Pinpoint the cell where the given text exists, returning its [x, y] midpoint coordinate. 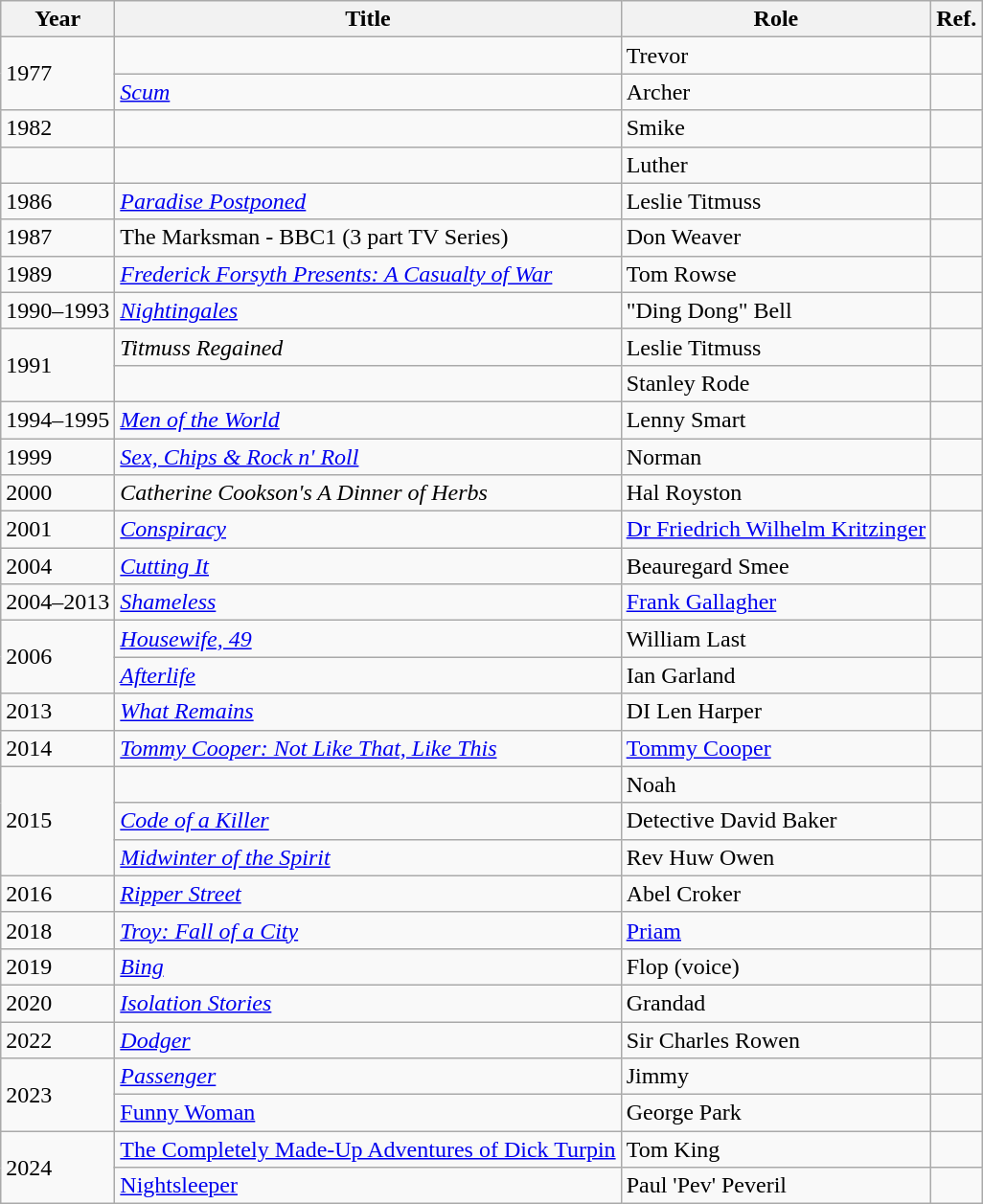
Lenny Smart [776, 420]
Nightingales [368, 310]
Dr Friedrich Wilhelm Kritzinger [776, 530]
Don Weaver [776, 238]
Tom Rowse [776, 274]
Stanley Rode [776, 383]
Sir Charles Rowen [776, 1039]
Flop (voice) [776, 966]
"Ding Dong" Bell [776, 310]
Abel Croker [776, 894]
2023 [57, 1095]
Bing [368, 966]
Catherine Cookson's A Dinner of Herbs [368, 493]
Trevor [776, 56]
What Remains [368, 712]
The Completely Made-Up Adventures of Dick Turpin [368, 1149]
Norman [776, 457]
Title [368, 19]
1989 [57, 274]
Tommy Cooper [776, 748]
George Park [776, 1113]
Isolation Stories [368, 1003]
Ian Garland [776, 675]
Tommy Cooper: Not Like That, Like This [368, 748]
2020 [57, 1003]
2016 [57, 894]
2004–2013 [57, 602]
Dodger [368, 1039]
Sex, Chips & Rock n' Roll [368, 457]
Frederick Forsyth Presents: A Casualty of War [368, 274]
Hal Royston [776, 493]
Grandad [776, 1003]
2022 [57, 1039]
Archer [776, 92]
2014 [57, 748]
2001 [57, 530]
Titmuss Regained [368, 347]
1994–1995 [57, 420]
William Last [776, 639]
Smike [776, 128]
Troy: Fall of a City [368, 930]
Funny Woman [368, 1113]
2019 [57, 966]
Paradise Postponed [368, 201]
1990–1993 [57, 310]
Men of the World [368, 420]
Code of a Killer [368, 821]
Rev Huw Owen [776, 857]
Beauregard Smee [776, 566]
Year [57, 19]
Paul 'Pev' Peveril [776, 1186]
2006 [57, 657]
1977 [57, 74]
2018 [57, 930]
The Marksman - BBC1 (3 part TV Series) [368, 238]
2004 [57, 566]
DI Len Harper [776, 712]
Tom King [776, 1149]
1987 [57, 238]
Frank Gallagher [776, 602]
1999 [57, 457]
Conspiracy [368, 530]
Ripper Street [368, 894]
Afterlife [368, 675]
Jimmy [776, 1077]
Housewife, 49 [368, 639]
Role [776, 19]
2000 [57, 493]
Passenger [368, 1077]
Shameless [368, 602]
Detective David Baker [776, 821]
Scum [368, 92]
Noah [776, 784]
Midwinter of the Spirit [368, 857]
1982 [57, 128]
1986 [57, 201]
Cutting It [368, 566]
2024 [57, 1168]
1991 [57, 365]
Priam [776, 930]
2013 [57, 712]
Luther [776, 165]
Nightsleeper [368, 1186]
2015 [57, 821]
Ref. [956, 19]
